Return [x, y] of the center of cell containing provided text 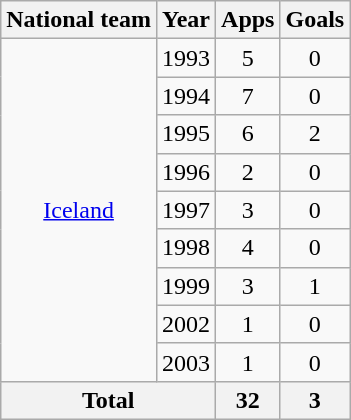
7 [248, 96]
1998 [186, 248]
5 [248, 58]
2003 [186, 362]
Year [186, 20]
1996 [186, 172]
32 [248, 400]
1995 [186, 134]
1999 [186, 286]
Goals [315, 20]
Total [108, 400]
1997 [186, 210]
1994 [186, 96]
National team [79, 20]
Iceland [79, 210]
1993 [186, 58]
Apps [248, 20]
2002 [186, 324]
6 [248, 134]
4 [248, 248]
